Return [x, y] of the center of cell containing provided text 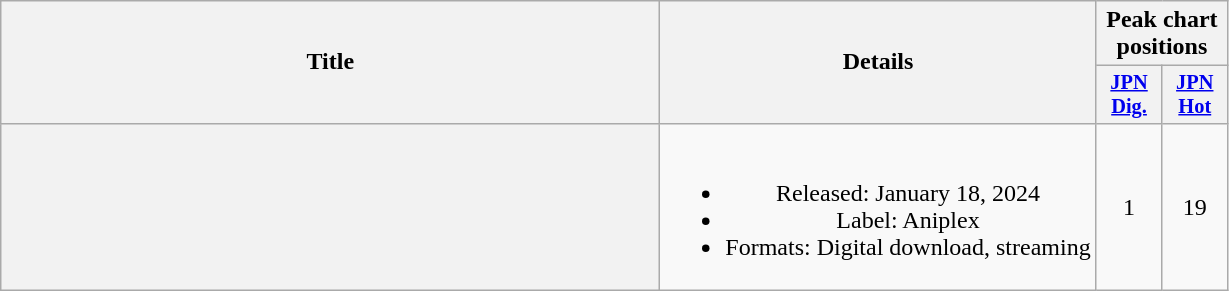
Released: January 18, 2024Label: AniplexFormats: Digital download, streaming [878, 206]
JPNHot [1195, 95]
19 [1195, 206]
JPNDig. [1129, 95]
Details [878, 62]
Peak chart positions [1162, 34]
1 [1129, 206]
Title [330, 62]
